For the text-containing cell, return its midpoint in [X, Y] coordinate format. 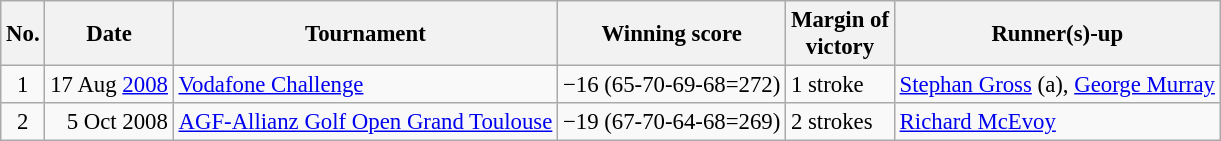
AGF-Allianz Golf Open Grand Toulouse [365, 122]
5 Oct 2008 [109, 122]
−16 (65-70-69-68=272) [672, 85]
Richard McEvoy [1057, 122]
Winning score [672, 34]
Stephan Gross (a), George Murray [1057, 85]
Vodafone Challenge [365, 85]
2 [23, 122]
1 [23, 85]
1 stroke [840, 85]
Date [109, 34]
2 strokes [840, 122]
Margin ofvictory [840, 34]
Tournament [365, 34]
−19 (67-70-64-68=269) [672, 122]
No. [23, 34]
Runner(s)-up [1057, 34]
17 Aug 2008 [109, 85]
